Find where the given text appears and provide that cell's center as [x, y] coordinate. 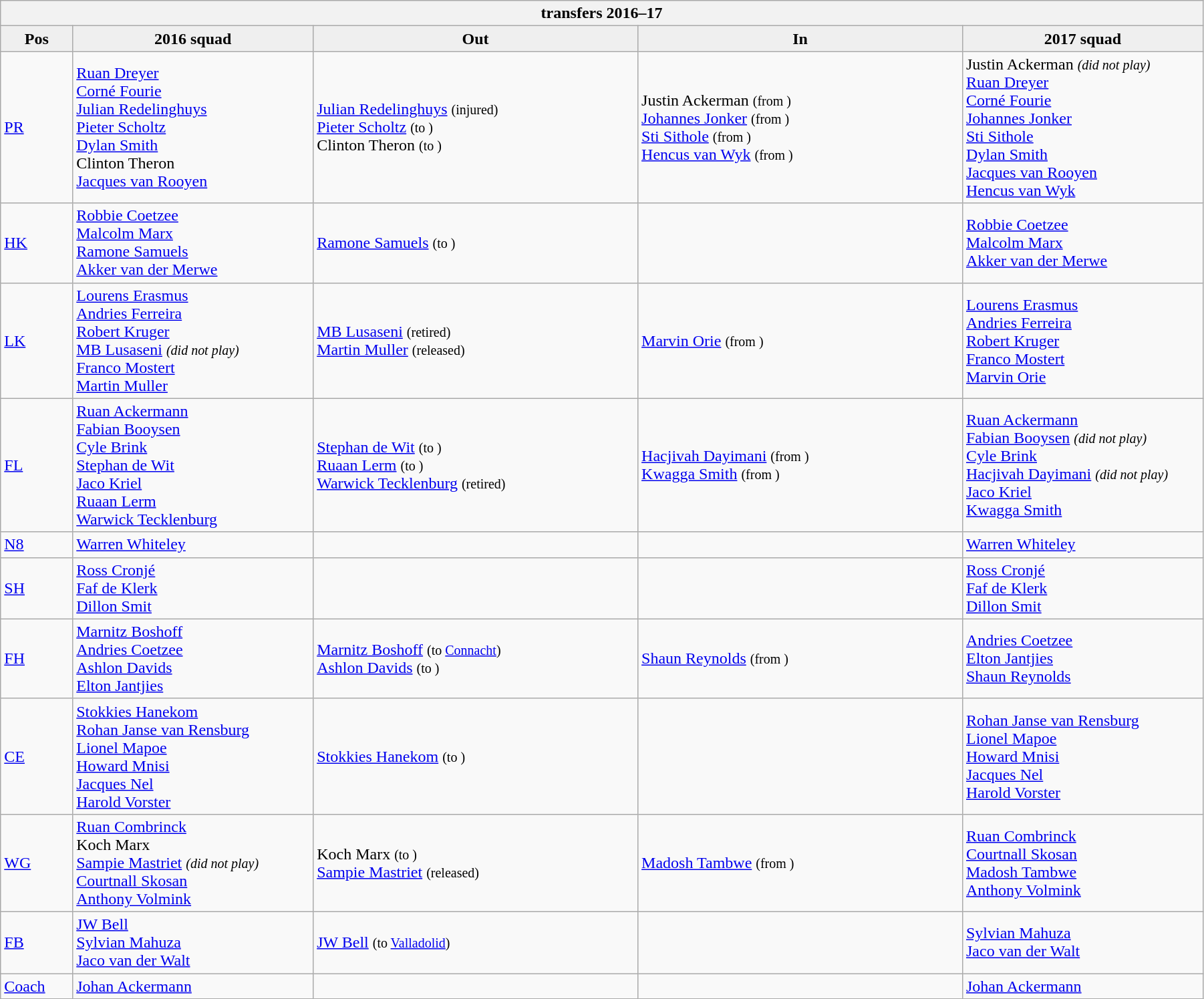
FB [37, 942]
JW Bell (to Valladolid) [476, 942]
Koch Marx (to ) Sampie Mastriet (released) [476, 863]
In [800, 39]
transfers 2016–17 [602, 13]
Lourens Erasmus Andries Ferreira Robert Kruger Franco Mostert Marvin Orie [1082, 341]
FH [37, 659]
Julian Redelinghuys (injured) Pieter Scholtz (to ) Clinton Theron (to ) [476, 127]
2017 squad [1082, 39]
Hacjivah Dayimani (from ) Kwagga Smith (from ) [800, 465]
Out [476, 39]
N8 [37, 545]
HK [37, 243]
Marvin Orie (from ) [800, 341]
Justin Ackerman (did not play) Ruan Dreyer Corné Fourie Johannes Jonker Sti Sithole Dylan Smith Jacques van Rooyen Hencus van Wyk [1082, 127]
Marnitz Boshoff (to Connacht) Ashlon Davids (to ) [476, 659]
Shaun Reynolds (from ) [800, 659]
SH [37, 588]
Ruan Ackermann Fabian Booysen (did not play) Cyle Brink Hacjivah Dayimani (did not play) Jaco Kriel Kwagga Smith [1082, 465]
FL [37, 465]
Lourens Erasmus Andries Ferreira Robert Kruger MB Lusaseni (did not play) Franco Mostert Martin Muller [193, 341]
Ruan Ackermann Fabian Booysen Cyle Brink Stephan de Wit Jaco Kriel Ruaan Lerm Warwick Tecklenburg [193, 465]
Stephan de Wit (to ) Ruaan Lerm (to ) Warwick Tecklenburg (retired) [476, 465]
Ruan Combrinck Courtnall Skosan Madosh Tambwe Anthony Volmink [1082, 863]
Marnitz Boshoff Andries Coetzee Ashlon Davids Elton Jantjies [193, 659]
Ruan Dreyer Corné Fourie Julian Redelinghuys Pieter Scholtz Dylan Smith Clinton Theron Jacques van Rooyen [193, 127]
Justin Ackerman (from ) Johannes Jonker (from ) Sti Sithole (from ) Hencus van Wyk (from ) [800, 127]
JW Bell Sylvian Mahuza Jaco van der Walt [193, 942]
Coach [37, 986]
LK [37, 341]
PR [37, 127]
Ruan Combrinck Koch Marx Sampie Mastriet (did not play) Courtnall Skosan Anthony Volmink [193, 863]
Ramone Samuels (to ) [476, 243]
CE [37, 756]
Stokkies Hanekom Rohan Janse van Rensburg Lionel Mapoe Howard Mnisi Jacques Nel Harold Vorster [193, 756]
MB Lusaseni (retired) Martin Muller (released) [476, 341]
2016 squad [193, 39]
WG [37, 863]
Rohan Janse van Rensburg Lionel Mapoe Howard Mnisi Jacques Nel Harold Vorster [1082, 756]
Robbie Coetzee Malcolm Marx Ramone Samuels Akker van der Merwe [193, 243]
Stokkies Hanekom (to ) [476, 756]
Robbie Coetzee Malcolm Marx Akker van der Merwe [1082, 243]
Pos [37, 39]
Madosh Tambwe (from ) [800, 863]
Andries Coetzee Elton Jantjies Shaun Reynolds [1082, 659]
Sylvian Mahuza Jaco van der Walt [1082, 942]
